Detect which cell encompasses the target text, then output its (x, y) center coordinate. 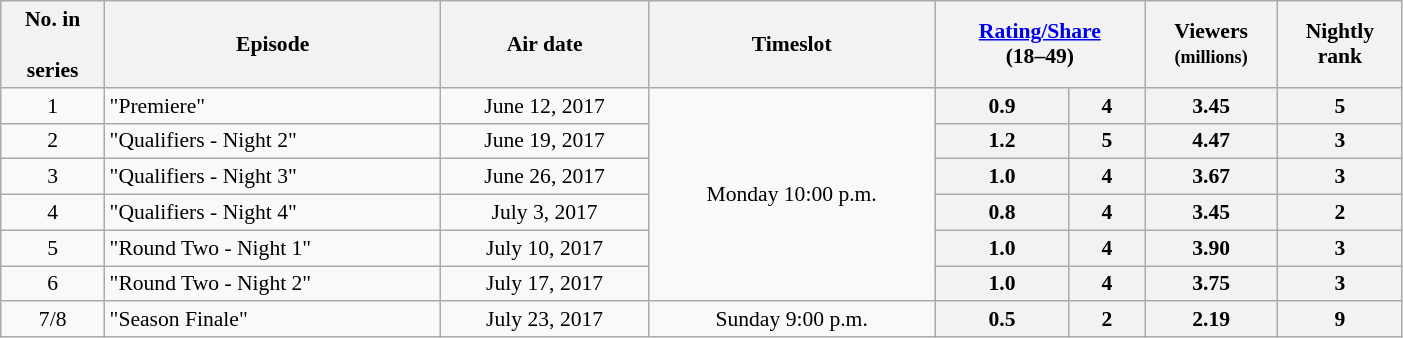
Monday 10:00 p.m. (792, 195)
Air date (545, 44)
Viewers(millions) (1212, 44)
Rating/Share(18–49) (1040, 44)
Sunday 9:00 p.m. (792, 320)
No. in series (53, 44)
July 23, 2017 (545, 320)
Episode (273, 44)
"Qualifiers - Night 3" (273, 177)
June 19, 2017 (545, 141)
"Qualifiers - Night 2" (273, 141)
Nightlyrank (1340, 44)
1 (53, 106)
Timeslot (792, 44)
2.19 (1212, 320)
"Round Two - Night 1" (273, 248)
July 3, 2017 (545, 213)
"Season Finale" (273, 320)
1.2 (1002, 141)
June 26, 2017 (545, 177)
"Premiere" (273, 106)
July 10, 2017 (545, 248)
"Round Two - Night 2" (273, 284)
6 (53, 284)
3.67 (1212, 177)
0.8 (1002, 213)
3.90 (1212, 248)
9 (1340, 320)
July 17, 2017 (545, 284)
0.9 (1002, 106)
7/8 (53, 320)
"Qualifiers - Night 4" (273, 213)
June 12, 2017 (545, 106)
4.47 (1212, 141)
0.5 (1002, 320)
3.75 (1212, 284)
